Output the [x, y] coordinate of the center of the cell containing the given text.  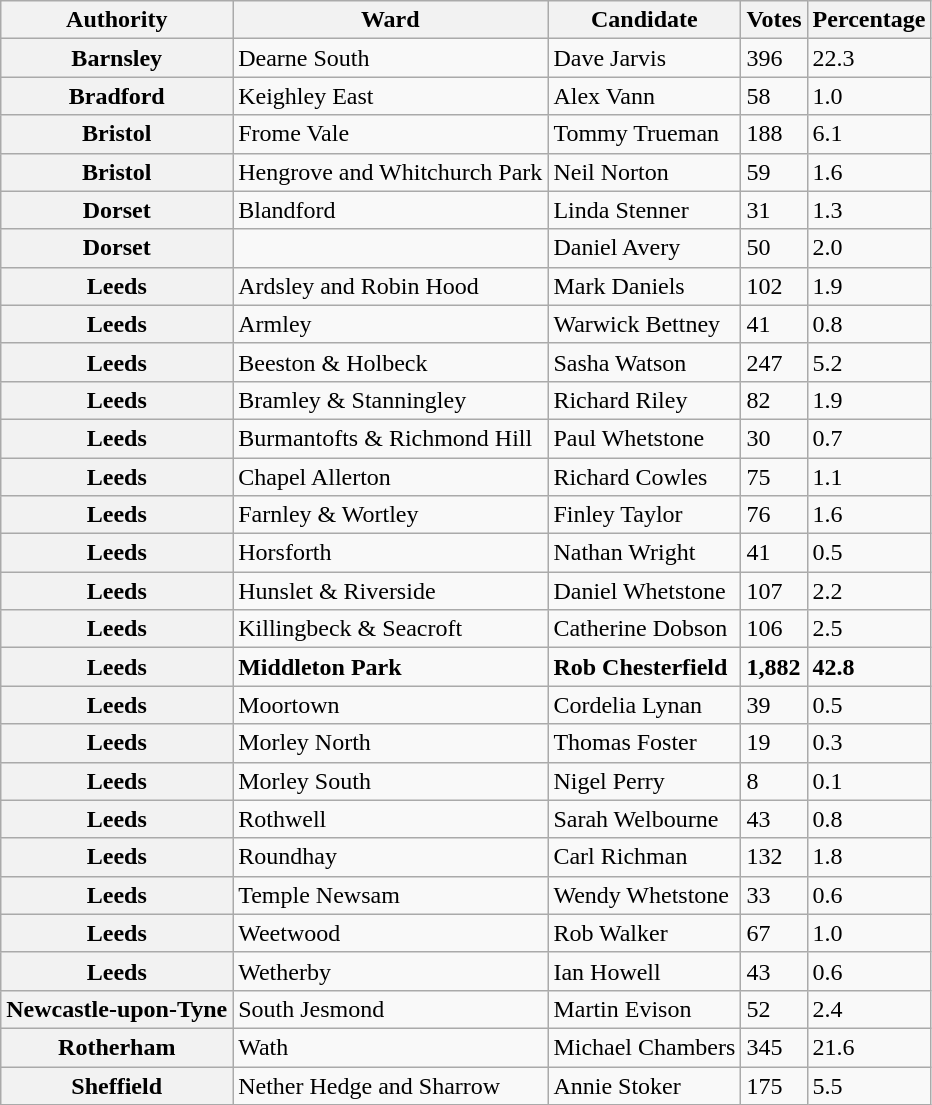
50 [774, 248]
Morley North [390, 743]
Authority [117, 20]
1,882 [774, 667]
Weetwood [390, 933]
Sasha Watson [644, 362]
Michael Chambers [644, 1047]
31 [774, 210]
Rothwell [390, 819]
Bramley & Stanningley [390, 400]
21.6 [869, 1047]
Linda Stenner [644, 210]
Cordelia Lynan [644, 705]
39 [774, 705]
247 [774, 362]
2.2 [869, 591]
Hunslet & Riverside [390, 591]
Killingbeck & Seacroft [390, 629]
396 [774, 58]
19 [774, 743]
Farnley & Wortley [390, 515]
Hengrove and Whitchurch Park [390, 172]
Morley South [390, 781]
76 [774, 515]
Sarah Welbourne [644, 819]
Annie Stoker [644, 1085]
1.8 [869, 857]
Ardsley and Robin Hood [390, 286]
Wath [390, 1047]
59 [774, 172]
42.8 [869, 667]
Daniel Avery [644, 248]
5.5 [869, 1085]
Wetherby [390, 971]
Alex Vann [644, 96]
33 [774, 895]
52 [774, 1009]
Ian Howell [644, 971]
Paul Whetstone [644, 438]
175 [774, 1085]
Chapel Allerton [390, 477]
Horsforth [390, 553]
Middleton Park [390, 667]
0.3 [869, 743]
Neil Norton [644, 172]
8 [774, 781]
132 [774, 857]
Roundhay [390, 857]
Candidate [644, 20]
30 [774, 438]
Catherine Dobson [644, 629]
345 [774, 1047]
106 [774, 629]
58 [774, 96]
2.0 [869, 248]
Beeston & Holbeck [390, 362]
Dearne South [390, 58]
Richard Cowles [644, 477]
Warwick Bettney [644, 324]
107 [774, 591]
75 [774, 477]
Nathan Wright [644, 553]
Thomas Foster [644, 743]
Temple Newsam [390, 895]
Daniel Whetstone [644, 591]
5.2 [869, 362]
0.7 [869, 438]
2.5 [869, 629]
Burmantofts & Richmond Hill [390, 438]
Rob Walker [644, 933]
Ward [390, 20]
Sheffield [117, 1085]
Rotherham [117, 1047]
188 [774, 134]
Mark Daniels [644, 286]
Bradford [117, 96]
Nigel Perry [644, 781]
Moortown [390, 705]
Tommy Trueman [644, 134]
0.1 [869, 781]
Nether Hedge and Sharrow [390, 1085]
Richard Riley [644, 400]
1.1 [869, 477]
Rob Chesterfield [644, 667]
Blandford [390, 210]
67 [774, 933]
Finley Taylor [644, 515]
2.4 [869, 1009]
Percentage [869, 20]
Carl Richman [644, 857]
22.3 [869, 58]
Martin Evison [644, 1009]
Dave Jarvis [644, 58]
1.3 [869, 210]
102 [774, 286]
Armley [390, 324]
Frome Vale [390, 134]
South Jesmond [390, 1009]
Votes [774, 20]
Wendy Whetstone [644, 895]
6.1 [869, 134]
82 [774, 400]
Newcastle-upon-Tyne [117, 1009]
Keighley East [390, 96]
Barnsley [117, 58]
